Find where the given text appears and provide that cell's center as [x, y] coordinate. 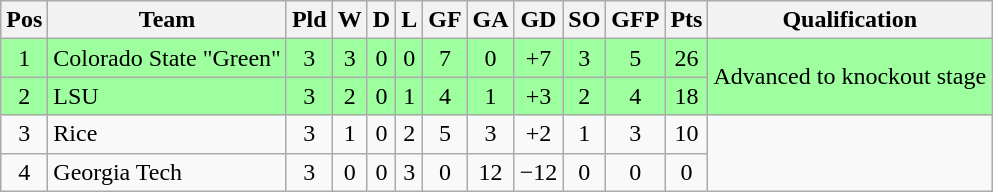
Pld [309, 20]
−12 [538, 172]
Rice [168, 134]
Advanced to knockout stage [850, 77]
Pos [24, 20]
+7 [538, 58]
Colorado State "Green" [168, 58]
Georgia Tech [168, 172]
+2 [538, 134]
GFP [636, 20]
7 [445, 58]
GD [538, 20]
26 [686, 58]
10 [686, 134]
L [410, 20]
Team [168, 20]
LSU [168, 96]
D [381, 20]
18 [686, 96]
+3 [538, 96]
W [350, 20]
Pts [686, 20]
GF [445, 20]
SO [584, 20]
12 [490, 172]
Qualification [850, 20]
GA [490, 20]
